Return [X, Y] of the center of cell containing provided text 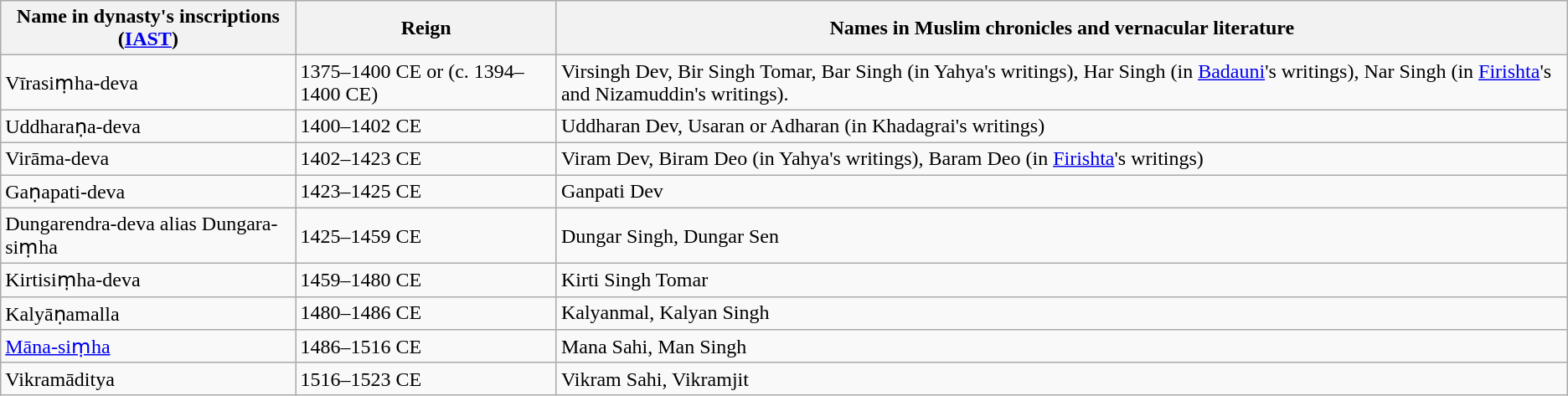
Gaṇapati-deva [148, 191]
1402–1423 CE [426, 158]
Viram Dev, Biram Deo (in Yahya's writings), Baram Deo (in Firishta's writings) [1062, 158]
Māna-siṃha [148, 347]
Dungar Singh, Dungar Sen [1062, 236]
Name in dynasty's inscriptions (IAST) [148, 28]
Virāma-deva [148, 158]
Vikramāditya [148, 378]
1423–1425 CE [426, 191]
1480–1486 CE [426, 313]
Vīrasiṃha-deva [148, 82]
Ganpati Dev [1062, 191]
1375–1400 CE or (c. 1394–1400 CE) [426, 82]
Vikram Sahi, Vikramjit [1062, 378]
Mana Sahi, Man Singh [1062, 347]
Kirtisiṃha-deva [148, 280]
Names in Muslim chronicles and vernacular literature [1062, 28]
Kalyanmal, Kalyan Singh [1062, 313]
Kalyāṇamalla [148, 313]
Uddharan Dev, Usaran or Adharan (in Khadagrai's writings) [1062, 126]
1400–1402 CE [426, 126]
Reign [426, 28]
1459–1480 CE [426, 280]
1516–1523 CE [426, 378]
Kirti Singh Tomar [1062, 280]
1486–1516 CE [426, 347]
Uddharaṇa-deva [148, 126]
1425–1459 CE [426, 236]
Dungarendra-deva alias Dungara-siṃha [148, 236]
